Find where the given text appears and provide that cell's center as [X, Y] coordinate. 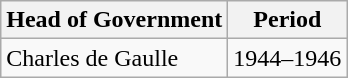
1944–1946 [288, 58]
Charles de Gaulle [114, 58]
Period [288, 20]
Head of Government [114, 20]
